Search for the cell housing the specified text and yield its [X, Y] center coordinate. 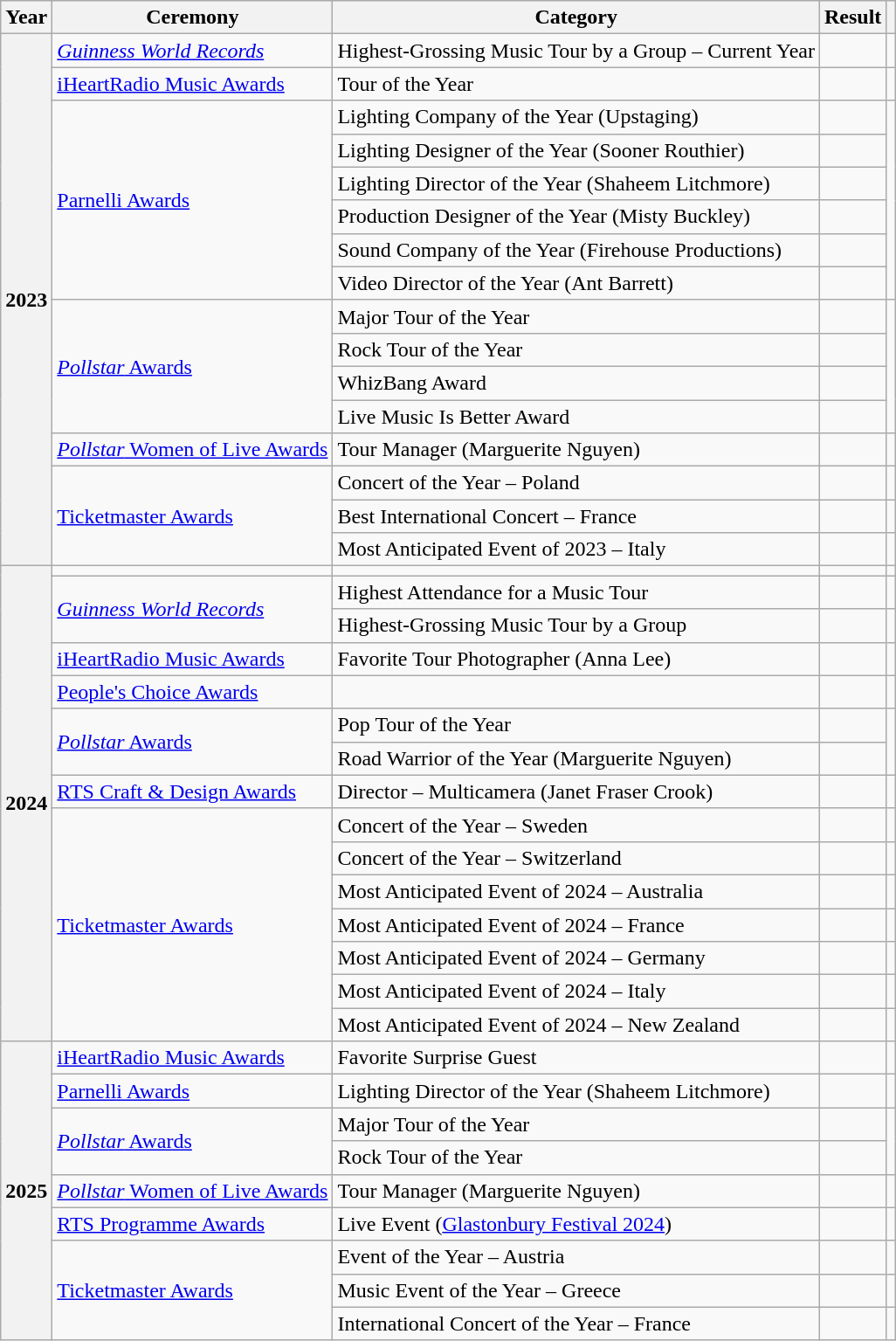
WhizBang Award [576, 383]
2024 [26, 804]
Highest-Grossing Music Tour by a Group [576, 626]
Director – Multicamera (Janet Fraser Crook) [576, 791]
Event of the Year – Austria [576, 1257]
Lighting Company of the Year (Upstaging) [576, 117]
Favorite Surprise Guest [576, 1058]
International Concert of the Year – France [576, 1324]
Best International Concert – France [576, 516]
Production Designer of the Year (Misty Buckley) [576, 217]
2025 [26, 1192]
People's Choice Awards [192, 692]
Category [576, 17]
Most Anticipated Event of 2024 – Australia [576, 891]
Highest Attendance for a Music Tour [576, 592]
Concert of the Year – Poland [576, 483]
Road Warrior of the Year (Marguerite Nguyen) [576, 758]
Most Anticipated Event of 2024 – Germany [576, 958]
Result [852, 17]
Ceremony [192, 17]
Concert of the Year – Switzerland [576, 858]
Music Event of the Year – Greece [576, 1290]
Favorite Tour Photographer (Anna Lee) [576, 659]
Most Anticipated Event of 2024 – Italy [576, 992]
Pop Tour of the Year [576, 725]
RTS Programme Awards [192, 1224]
Most Anticipated Event of 2023 – Italy [576, 550]
RTS Craft & Design Awards [192, 791]
Sound Company of the Year (Firehouse Productions) [576, 250]
Concert of the Year – Sweden [576, 825]
Live Event (Glastonbury Festival 2024) [576, 1224]
2023 [26, 301]
Live Music Is Better Award [576, 417]
Lighting Designer of the Year (Sooner Routhier) [576, 150]
Tour of the Year [576, 84]
Most Anticipated Event of 2024 – New Zealand [576, 1025]
Video Director of the Year (Ant Barrett) [576, 283]
Highest-Grossing Music Tour by a Group – Current Year [576, 51]
Year [26, 17]
Most Anticipated Event of 2024 – France [576, 925]
